Find where the given text appears and provide that cell's center as (X, Y) coordinate. 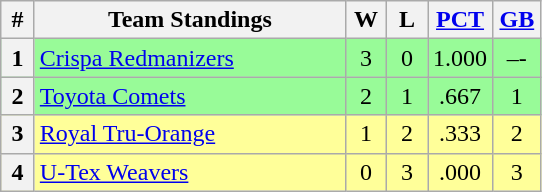
U-Tex Weavers (190, 172)
.333 (460, 134)
.000 (460, 172)
.667 (460, 96)
Royal Tru-Orange (190, 134)
# (18, 20)
PCT (460, 20)
L (406, 20)
Crispa Redmanizers (190, 58)
1.000 (460, 58)
W (366, 20)
Toyota Comets (190, 96)
Team Standings (190, 20)
–- (518, 58)
GB (518, 20)
4 (18, 172)
